From the cell containing the given text, extract its center point as [x, y] coordinate. 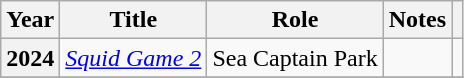
Title [134, 20]
Sea Captain Park [295, 58]
2024 [30, 58]
Year [30, 20]
Notes [417, 20]
Role [295, 20]
Squid Game 2 [134, 58]
